Detect which cell encompasses the target text, then output its [x, y] center coordinate. 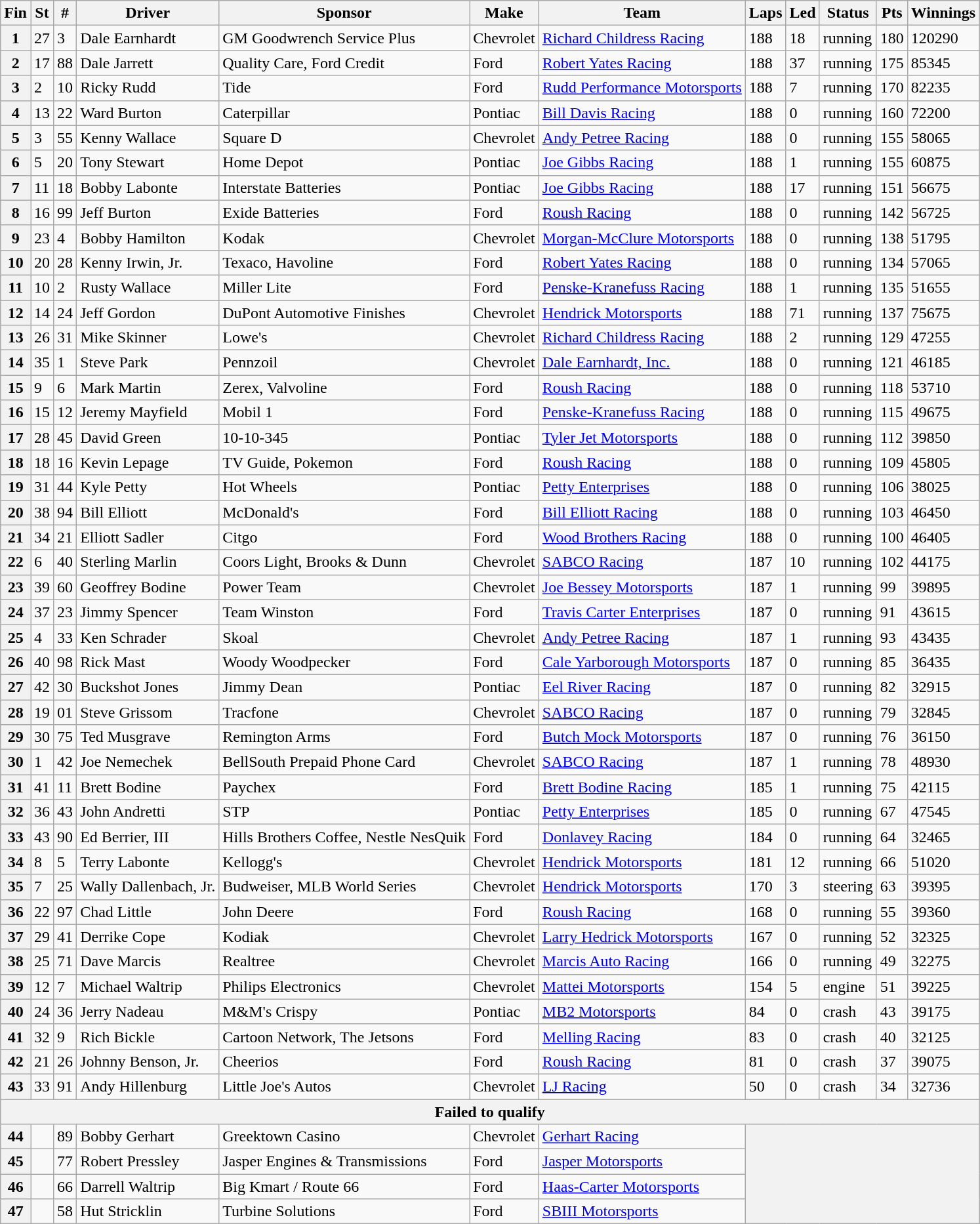
52 [892, 937]
120290 [943, 38]
engine [847, 987]
83 [766, 1036]
102 [892, 562]
84 [766, 1011]
Big Kmart / Route 66 [344, 1187]
32915 [943, 687]
Sponsor [344, 13]
Kellogg's [344, 862]
Team [642, 13]
BellSouth Prepaid Phone Card [344, 762]
Square D [344, 138]
Lowe's [344, 338]
Kyle Petty [148, 487]
Dave Marcis [148, 962]
Woody Woodpecker [344, 662]
Mattei Motorsports [642, 987]
Darrell Waltrip [148, 1187]
Laps [766, 13]
38025 [943, 487]
43435 [943, 637]
Elliott Sadler [148, 537]
85 [892, 662]
137 [892, 313]
32465 [943, 837]
Coors Light, Brooks & Dunn [344, 562]
01 [66, 712]
Ed Berrier, III [148, 837]
Kodak [344, 237]
Terry Labonte [148, 862]
Eel River Racing [642, 687]
Texaco, Havoline [344, 262]
Jeff Burton [148, 213]
36150 [943, 737]
Kodiak [344, 937]
Andy Hillenburg [148, 1086]
Little Joe's Autos [344, 1086]
85345 [943, 63]
88 [66, 63]
56675 [943, 188]
49675 [943, 413]
Travis Carter Enterprises [642, 612]
Donlavey Racing [642, 837]
94 [66, 512]
Cheerios [344, 1061]
Greektown Casino [344, 1137]
John Andretti [148, 812]
90 [66, 837]
121 [892, 363]
Bill Davis Racing [642, 113]
St [42, 13]
Hut Stricklin [148, 1212]
10-10-345 [344, 438]
39395 [943, 887]
Rick Mast [148, 662]
58 [66, 1212]
175 [892, 63]
Steve Park [148, 363]
160 [892, 113]
Jimmy Spencer [148, 612]
103 [892, 512]
Bill Elliott Racing [642, 512]
106 [892, 487]
115 [892, 413]
Marcis Auto Racing [642, 962]
David Green [148, 438]
Geoffrey Bodine [148, 587]
Mobil 1 [344, 413]
Kenny Irwin, Jr. [148, 262]
166 [766, 962]
Tracfone [344, 712]
82 [892, 687]
32736 [943, 1086]
Home Depot [344, 163]
134 [892, 262]
Jimmy Dean [344, 687]
# [66, 13]
Tony Stewart [148, 163]
76 [892, 737]
Led [803, 13]
154 [766, 987]
47545 [943, 812]
Paychex [344, 787]
Derrike Cope [148, 937]
Team Winston [344, 612]
39360 [943, 912]
Driver [148, 13]
Joe Bessey Motorsports [642, 587]
Rich Bickle [148, 1036]
Wood Brothers Racing [642, 537]
STP [344, 812]
75675 [943, 313]
Tide [344, 88]
60 [66, 587]
Bobby Gerhart [148, 1137]
Haas-Carter Motorsports [642, 1187]
50 [766, 1086]
46450 [943, 512]
97 [66, 912]
Skoal [344, 637]
Robert Pressley [148, 1162]
39895 [943, 587]
Bobby Labonte [148, 188]
47255 [943, 338]
John Deere [344, 912]
58065 [943, 138]
M&M's Crispy [344, 1011]
118 [892, 388]
39075 [943, 1061]
Status [847, 13]
79 [892, 712]
SBIII Motorsports [642, 1212]
Ward Burton [148, 113]
67 [892, 812]
Winnings [943, 13]
180 [892, 38]
57065 [943, 262]
Melling Racing [642, 1036]
Bobby Hamilton [148, 237]
Failed to qualify [490, 1112]
45805 [943, 462]
47 [16, 1212]
43615 [943, 612]
Tyler Jet Motorsports [642, 438]
168 [766, 912]
GM Goodwrench Service Plus [344, 38]
Hills Brothers Coffee, Nestle NesQuik [344, 837]
Brett Bodine [148, 787]
DuPont Automotive Finishes [344, 313]
Citgo [344, 537]
51020 [943, 862]
82235 [943, 88]
Interstate Batteries [344, 188]
Dale Earnhardt, Inc. [642, 363]
64 [892, 837]
Bill Elliott [148, 512]
93 [892, 637]
Michael Waltrip [148, 987]
167 [766, 937]
Philips Electronics [344, 987]
Fin [16, 13]
Sterling Marlin [148, 562]
Realtree [344, 962]
72200 [943, 113]
151 [892, 188]
Caterpillar [344, 113]
MB2 Motorsports [642, 1011]
Pennzoil [344, 363]
Jeff Gordon [148, 313]
Quality Care, Ford Credit [344, 63]
81 [766, 1061]
184 [766, 837]
Remington Arms [344, 737]
Brett Bodine Racing [642, 787]
129 [892, 338]
Steve Grissom [148, 712]
56725 [943, 213]
Rudd Performance Motorsports [642, 88]
46405 [943, 537]
Joe Nemechek [148, 762]
Larry Hedrick Motorsports [642, 937]
Jasper Engines & Transmissions [344, 1162]
McDonald's [344, 512]
Hot Wheels [344, 487]
Ricky Rudd [148, 88]
138 [892, 237]
78 [892, 762]
51795 [943, 237]
steering [847, 887]
51655 [943, 287]
Power Team [344, 587]
39225 [943, 987]
Budweiser, MLB World Series [344, 887]
Turbine Solutions [344, 1212]
Mark Martin [148, 388]
Rusty Wallace [148, 287]
39850 [943, 438]
100 [892, 537]
89 [66, 1137]
Ted Musgrave [148, 737]
49 [892, 962]
Jasper Motorsports [642, 1162]
112 [892, 438]
44175 [943, 562]
Butch Mock Motorsports [642, 737]
60875 [943, 163]
Pts [892, 13]
39175 [943, 1011]
36435 [943, 662]
Ken Schrader [148, 637]
98 [66, 662]
TV Guide, Pokemon [344, 462]
Chad Little [148, 912]
46 [16, 1187]
135 [892, 287]
Dale Earnhardt [148, 38]
Cartoon Network, The Jetsons [344, 1036]
32845 [943, 712]
42115 [943, 787]
Mike Skinner [148, 338]
Jeremy Mayfield [148, 413]
51 [892, 987]
32325 [943, 937]
Make [504, 13]
Morgan-McClure Motorsports [642, 237]
Cale Yarborough Motorsports [642, 662]
46185 [943, 363]
Jerry Nadeau [148, 1011]
Dale Jarrett [148, 63]
32275 [943, 962]
77 [66, 1162]
Zerex, Valvoline [344, 388]
63 [892, 887]
Exide Batteries [344, 213]
Johnny Benson, Jr. [148, 1061]
Miller Lite [344, 287]
109 [892, 462]
LJ Racing [642, 1086]
48930 [943, 762]
181 [766, 862]
142 [892, 213]
Kevin Lepage [148, 462]
32125 [943, 1036]
Buckshot Jones [148, 687]
Gerhart Racing [642, 1137]
Kenny Wallace [148, 138]
53710 [943, 388]
Wally Dallenbach, Jr. [148, 887]
